Return (x, y) of the center of cell containing provided text 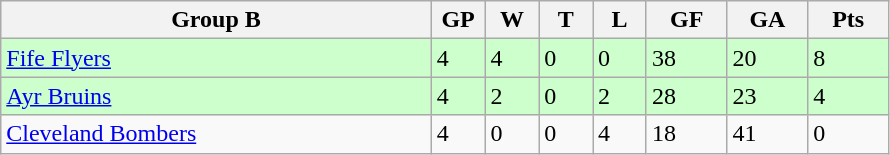
38 (686, 58)
8 (848, 58)
Ayr Bruins (216, 96)
Fife Flyers (216, 58)
41 (768, 134)
GF (686, 20)
GP (458, 20)
20 (768, 58)
Cleveland Bombers (216, 134)
Pts (848, 20)
T (566, 20)
L (620, 20)
Group B (216, 20)
18 (686, 134)
23 (768, 96)
28 (686, 96)
W (512, 20)
GA (768, 20)
